Return (x, y) of the center of cell containing provided text 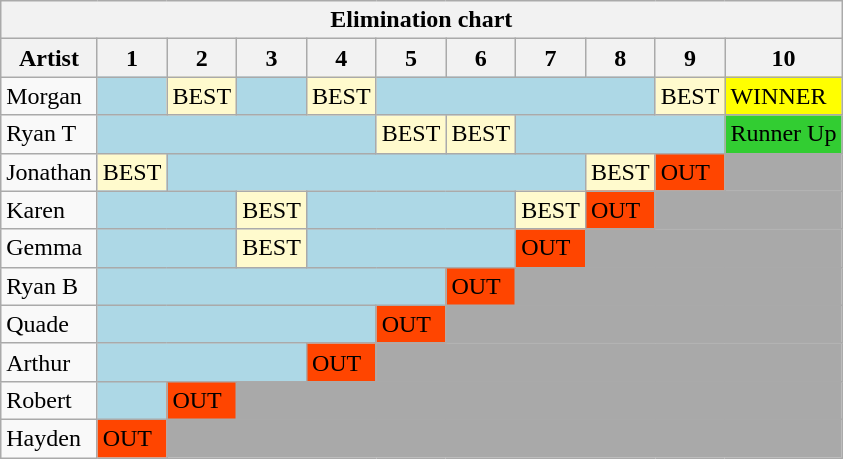
Artist (49, 58)
Karen (49, 210)
8 (620, 58)
4 (341, 58)
2 (202, 58)
Jonathan (49, 172)
3 (272, 58)
Hayden (49, 438)
5 (411, 58)
1 (132, 58)
Arthur (49, 362)
Elimination chart (422, 20)
Robert (49, 400)
Morgan (49, 96)
10 (784, 58)
Quade (49, 324)
WINNER (784, 96)
Ryan B (49, 286)
7 (551, 58)
Gemma (49, 248)
Ryan T (49, 134)
9 (690, 58)
Runner Up (784, 134)
6 (481, 58)
